Detect which cell encompasses the target text, then output its (x, y) center coordinate. 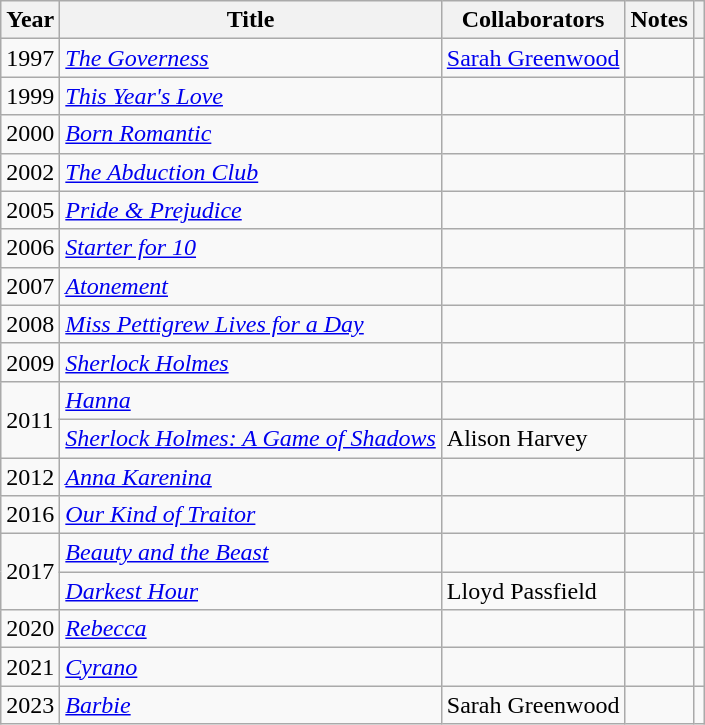
2009 (30, 362)
Starter for 10 (250, 248)
2007 (30, 286)
Sherlock Holmes: A Game of Shadows (250, 438)
Pride & Prejudice (250, 210)
The Abduction Club (250, 172)
1999 (30, 96)
Hanna (250, 400)
2017 (30, 572)
2011 (30, 419)
2012 (30, 477)
2020 (30, 629)
2000 (30, 134)
This Year's Love (250, 96)
Notes (659, 20)
2002 (30, 172)
Rebecca (250, 629)
Sherlock Holmes (250, 362)
Born Romantic (250, 134)
Title (250, 20)
Beauty and the Beast (250, 553)
Our Kind of Traitor (250, 515)
Year (30, 20)
2005 (30, 210)
2023 (30, 705)
Alison Harvey (533, 438)
Atonement (250, 286)
Cyrano (250, 667)
2021 (30, 667)
2006 (30, 248)
2008 (30, 324)
Lloyd Passfield (533, 591)
Anna Karenina (250, 477)
1997 (30, 58)
The Governess (250, 58)
Collaborators (533, 20)
2016 (30, 515)
Barbie (250, 705)
Darkest Hour (250, 591)
Miss Pettigrew Lives for a Day (250, 324)
